Capture the cell that displays the provided text and extract its (X, Y) central coordinate. 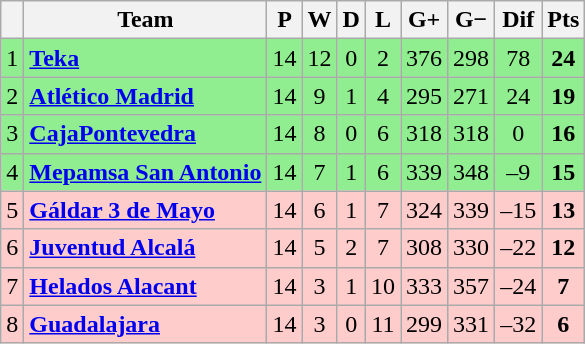
Gáldar 3 de Mayo (146, 210)
330 (472, 248)
13 (564, 210)
331 (472, 324)
376 (424, 58)
L (382, 20)
Mepamsa San Antonio (146, 172)
Helados Alacant (146, 286)
–24 (518, 286)
308 (424, 248)
19 (564, 96)
G− (472, 20)
16 (564, 134)
Teka (146, 58)
W (320, 20)
D (351, 20)
333 (424, 286)
–22 (518, 248)
Guadalajara (146, 324)
Pts (564, 20)
298 (472, 58)
Dif (518, 20)
–32 (518, 324)
–9 (518, 172)
10 (382, 286)
–15 (518, 210)
348 (472, 172)
Team (146, 20)
295 (424, 96)
324 (424, 210)
G+ (424, 20)
CajaPontevedra (146, 134)
Atlético Madrid (146, 96)
271 (472, 96)
299 (424, 324)
78 (518, 58)
P (284, 20)
15 (564, 172)
9 (320, 96)
357 (472, 286)
11 (382, 324)
Juventud Alcalá (146, 248)
